Detect which cell encompasses the target text, then output its (X, Y) center coordinate. 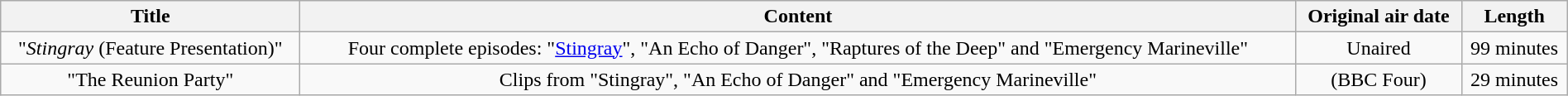
(BBC Four) (1379, 79)
Content (798, 17)
Clips from "Stingray", "An Echo of Danger" and "Emergency Marineville" (798, 79)
Original air date (1379, 17)
29 minutes (1514, 79)
Unaired (1379, 48)
Four complete episodes: "Stingray", "An Echo of Danger", "Raptures of the Deep" and "Emergency Marineville" (798, 48)
Title (151, 17)
"Stingray (Feature Presentation)" (151, 48)
Length (1514, 17)
"The Reunion Party" (151, 79)
99 minutes (1514, 48)
